Return the (x, y) coordinate for the center point of the cell that contains the specified text.  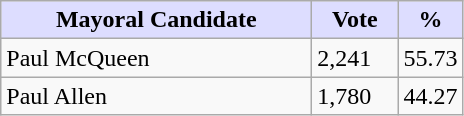
Vote (355, 20)
55.73 (430, 58)
2,241 (355, 58)
% (430, 20)
1,780 (355, 96)
44.27 (430, 96)
Mayoral Candidate (156, 20)
Paul Allen (156, 96)
Paul McQueen (156, 58)
